From the cell containing the given text, extract its center point as (X, Y) coordinate. 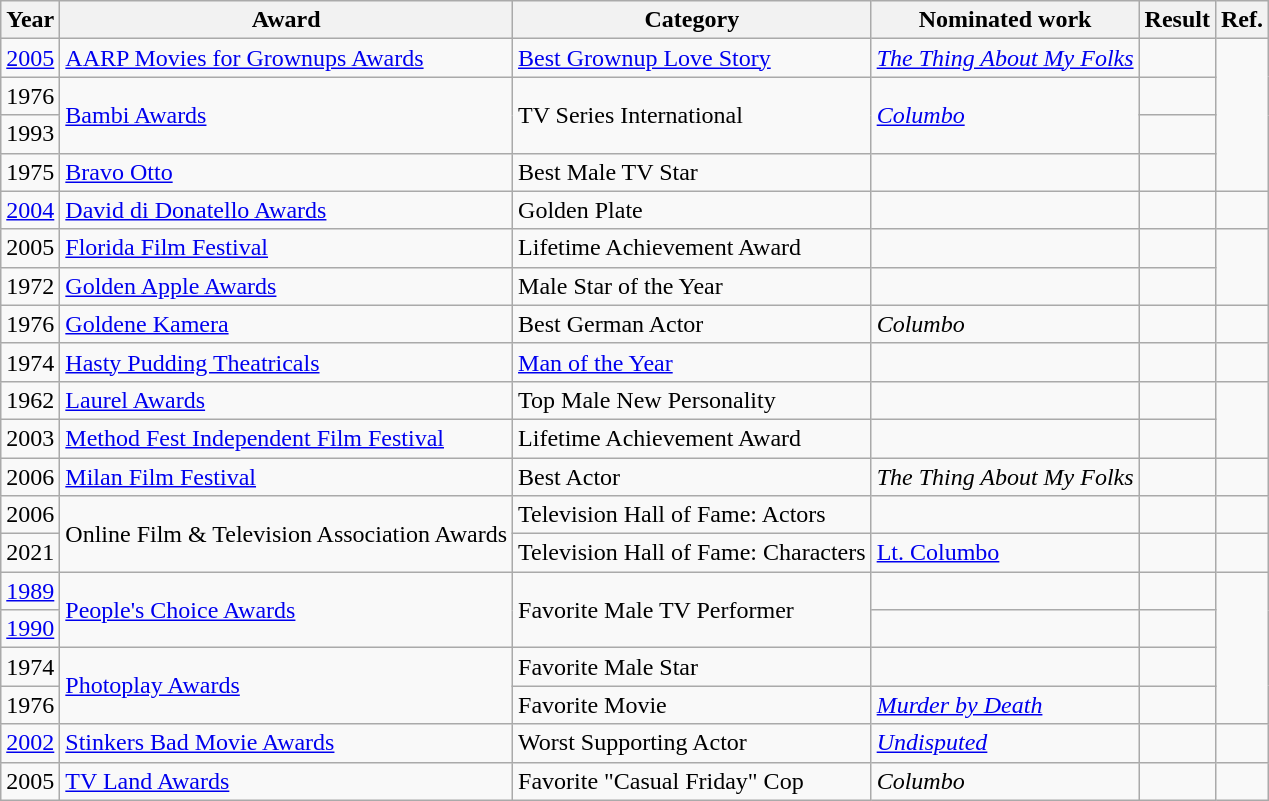
Male Star of the Year (692, 286)
1989 (30, 591)
Top Male New Personality (692, 400)
Year (30, 20)
1962 (30, 400)
1975 (30, 172)
Category (692, 20)
1972 (30, 286)
Laurel Awards (286, 400)
Lt. Columbo (1005, 553)
Milan Film Festival (286, 477)
Nominated work (1005, 20)
AARP Movies for Grownups Awards (286, 58)
2003 (30, 438)
Best Grownup Love Story (692, 58)
Favorite Movie (692, 705)
Ref. (1242, 20)
1990 (30, 629)
Favorite "Casual Friday" Cop (692, 781)
Bravo Otto (286, 172)
Hasty Pudding Theatricals (286, 362)
Method Fest Independent Film Festival (286, 438)
Murder by Death (1005, 705)
Result (1177, 20)
Golden Apple Awards (286, 286)
TV Land Awards (286, 781)
Favorite Male TV Performer (692, 610)
Stinkers Bad Movie Awards (286, 743)
Undisputed (1005, 743)
Worst Supporting Actor (692, 743)
Golden Plate (692, 210)
Television Hall of Fame: Actors (692, 515)
Best Male TV Star (692, 172)
Best Actor (692, 477)
Photoplay Awards (286, 686)
Man of the Year (692, 362)
People's Choice Awards (286, 610)
Florida Film Festival (286, 248)
David di Donatello Awards (286, 210)
Award (286, 20)
Best German Actor (692, 324)
Bambi Awards (286, 115)
Television Hall of Fame: Characters (692, 553)
Online Film & Television Association Awards (286, 534)
TV Series International (692, 115)
2002 (30, 743)
2021 (30, 553)
2004 (30, 210)
Goldene Kamera (286, 324)
1993 (30, 134)
Favorite Male Star (692, 667)
